Output the (X, Y) coordinate of the center of the cell containing the given text.  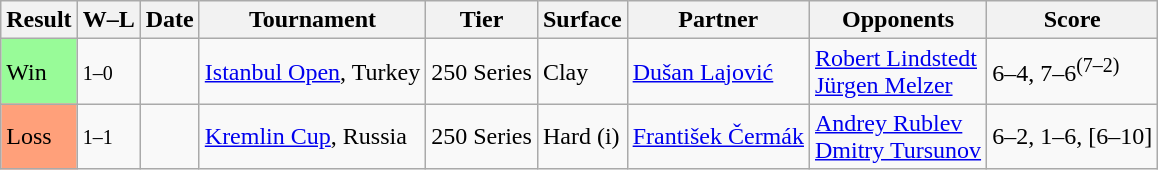
Robert Lindstedt Jürgen Melzer (898, 72)
Kremlin Cup, Russia (312, 136)
Loss (39, 136)
Partner (718, 20)
František Čermák (718, 136)
Surface (582, 20)
Date (170, 20)
Hard (i) (582, 136)
Score (1072, 20)
6–4, 7–6(7–2) (1072, 72)
Istanbul Open, Turkey (312, 72)
Andrey Rublev Dmitry Tursunov (898, 136)
Tournament (312, 20)
Clay (582, 72)
W–L (108, 20)
1–1 (108, 136)
Opponents (898, 20)
Win (39, 72)
6–2, 1–6, [6–10] (1072, 136)
Tier (482, 20)
Result (39, 20)
1–0 (108, 72)
Dušan Lajović (718, 72)
